Capture the cell that displays the provided text and extract its [x, y] central coordinate. 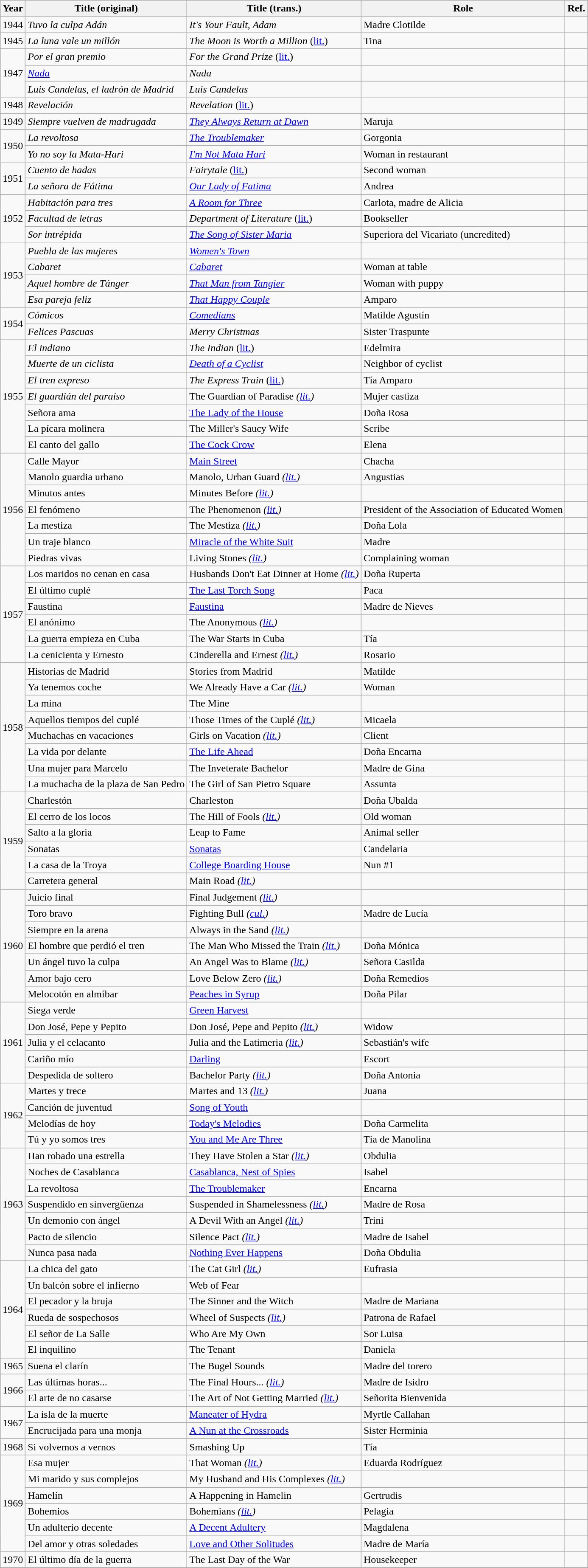
La mestiza [106, 526]
Main Road (lit.) [274, 881]
Gertrudis [463, 1495]
The Final Hours... (lit.) [274, 1382]
Cómicos [106, 315]
Historias de Madrid [106, 671]
The Moon is Worth a Million (lit.) [274, 41]
Melodías de hoy [106, 1123]
Year [13, 8]
Micaela [463, 720]
Encrucijada para una monja [106, 1430]
Esa pareja feliz [106, 299]
Today's Melodies [274, 1123]
Doña Carmelita [463, 1123]
Women's Town [274, 251]
1954 [13, 324]
Sister Traspunte [463, 332]
Woman [463, 687]
Doña Obdulia [463, 1253]
Han robado una estrella [106, 1156]
La cenicienta y Ernesto [106, 655]
Matilde [463, 671]
Doña Remedios [463, 978]
We Already Have a Car (lit.) [274, 687]
El señor de La Salle [106, 1334]
Complaining woman [463, 558]
Edelmira [463, 348]
Husbands Don't Eat Dinner at Home (lit.) [274, 574]
La vida por delante [106, 752]
Candelaria [463, 849]
1950 [13, 146]
La chica del gato [106, 1269]
Toro bravo [106, 913]
The Tenant [274, 1350]
Paca [463, 590]
Bookseller [463, 219]
Casablanca, Nest of Spies [274, 1172]
Role [463, 8]
Chacha [463, 461]
Señorita Bienvenida [463, 1398]
Nothing Ever Happens [274, 1253]
1965 [13, 1366]
Madre de María [463, 1544]
Minutes Before (lit.) [274, 493]
Old woman [463, 816]
Siega verde [106, 1011]
1956 [13, 509]
Doña Pilar [463, 994]
The Art of Not Getting Married (lit.) [274, 1398]
El cerro de los locos [106, 816]
Martes y trece [106, 1091]
Yo no soy la Mata-Hari [106, 154]
Maneater of Hydra [274, 1414]
Madre Clotilde [463, 25]
El inquilino [106, 1350]
1951 [13, 178]
College Boarding House [274, 865]
President of the Association of Educated Women [463, 510]
Madre [463, 542]
Those Times of the Cuplé (lit.) [274, 720]
1966 [13, 1390]
Tina [463, 41]
Escort [463, 1059]
Minutos antes [106, 493]
Main Street [274, 461]
Eufrasia [463, 1269]
The Mine [274, 703]
Who Are My Own [274, 1334]
The Last Day of the War [274, 1560]
1948 [13, 105]
Despedida de soltero [106, 1075]
The Express Train (lit.) [274, 380]
The Lady of the House [274, 412]
Del amor y otras soledades [106, 1544]
Don José, Pepe and Pepito (lit.) [274, 1027]
La muchacha de la plaza de San Pedro [106, 784]
Rueda de sospechosos [106, 1317]
I'm Not Mata Hari [274, 154]
Green Harvest [274, 1011]
Animal seller [463, 833]
Don José, Pepe y Pepito [106, 1027]
Charleston [274, 800]
Charlestón [106, 800]
Doña Ruperta [463, 574]
The Life Ahead [274, 752]
La guerra empieza en Cuba [106, 639]
Juicio final [106, 897]
La luna vale un millón [106, 41]
El arte de no casarse [106, 1398]
Silence Pact (lit.) [274, 1237]
Madre de Mariana [463, 1301]
Magdalena [463, 1528]
Una mujer para Marcelo [106, 768]
1944 [13, 25]
Doña Lola [463, 526]
Obdulia [463, 1156]
Luis Candelas, el ladrón de Madrid [106, 89]
1947 [13, 73]
Isabel [463, 1172]
La isla de la muerte [106, 1414]
Bohemios [106, 1512]
Song of Youth [274, 1107]
The Guardian of Paradise (lit.) [274, 396]
1962 [13, 1115]
Doña Ubalda [463, 800]
Doña Mónica [463, 946]
Death of a Cyclist [274, 364]
1949 [13, 121]
1964 [13, 1309]
A Room for Three [274, 203]
Muchachas en vacaciones [106, 736]
Maruja [463, 121]
Piedras vivas [106, 558]
It's Your Fault, Adam [274, 25]
A Nun at the Crossroads [274, 1430]
Carlota, madre de Alicia [463, 203]
La mina [106, 703]
Gorgonia [463, 138]
Rosario [463, 655]
Cariño mío [106, 1059]
Final Judgement (lit.) [274, 897]
Cinderella and Ernest (lit.) [274, 655]
Our Lady of Fatima [274, 186]
1960 [13, 946]
La pícara molinera [106, 428]
A Decent Adultery [274, 1528]
Madre del torero [463, 1366]
Myrtle Callahan [463, 1414]
Second woman [463, 170]
Julia and the Latimeria (lit.) [274, 1043]
El tren expreso [106, 380]
A Devil With an Angel (lit.) [274, 1220]
Fighting Bull (cul.) [274, 913]
Manolo guardia urbano [106, 477]
Un adulterio decente [106, 1528]
Ref. [576, 8]
Title (trans.) [274, 8]
Title (original) [106, 8]
The Man Who Missed the Train (lit.) [274, 946]
La señora de Fátima [106, 186]
Assunta [463, 784]
Andrea [463, 186]
Peaches in Syrup [274, 994]
The Hill of Fools (lit.) [274, 816]
Mujer castiza [463, 396]
An Angel Was to Blame (lit.) [274, 962]
El hombre que perdió el tren [106, 946]
Madre de Isidro [463, 1382]
Tía de Manolina [463, 1140]
Madre de Lucía [463, 913]
Señora ama [106, 412]
Woman in restaurant [463, 154]
Un balcón sobre el infierno [106, 1285]
Un demonio con ángel [106, 1220]
Pelagia [463, 1512]
Daniela [463, 1350]
El fenómeno [106, 510]
Web of Fear [274, 1285]
Scribe [463, 428]
Angustias [463, 477]
Bohemians (lit.) [274, 1512]
Noches de Casablanca [106, 1172]
1961 [13, 1043]
Cuento de hadas [106, 170]
1967 [13, 1422]
1955 [13, 396]
Widow [463, 1027]
The Mestiza (lit.) [274, 526]
Un ángel tuvo la culpa [106, 962]
Luis Candelas [274, 89]
1970 [13, 1560]
Por el gran premio [106, 57]
1945 [13, 41]
Nun #1 [463, 865]
Habitación para tres [106, 203]
Felices Pascuas [106, 332]
A Happening in Hamelin [274, 1495]
Superiora del Vicariato (uncredited) [463, 235]
Department of Literature (lit.) [274, 219]
Love and Other Solitudes [274, 1544]
Sebastián's wife [463, 1043]
You and Me Are Three [274, 1140]
They Always Return at Dawn [274, 121]
Suspended in Shamelessness (lit.) [274, 1204]
That Woman (lit.) [274, 1463]
Merry Christmas [274, 332]
Comedians [274, 315]
Nunca pasa nada [106, 1253]
Smashing Up [274, 1447]
Fairytale (lit.) [274, 170]
Muerte de un ciclista [106, 364]
Doña Encarna [463, 752]
Facultad de letras [106, 219]
Girls on Vacation (lit.) [274, 736]
El último día de la guerra [106, 1560]
Wheel of Suspects (lit.) [274, 1317]
1952 [13, 219]
Woman with puppy [463, 283]
Love Below Zero (lit.) [274, 978]
Canción de juventud [106, 1107]
Ya tenemos coche [106, 687]
My Husband and His Complexes (lit.) [274, 1479]
That Man from Tangier [274, 283]
El guardián del paraíso [106, 396]
Housekeeper [463, 1560]
Tú y yo somos tres [106, 1140]
Patrona de Rafael [463, 1317]
Bachelor Party (lit.) [274, 1075]
Madre de Nieves [463, 606]
The Miller's Saucy Wife [274, 428]
El último cuplé [106, 590]
Señora Casilda [463, 962]
The Phenomenon (lit.) [274, 510]
Sor Luisa [463, 1334]
Suena el clarín [106, 1366]
The Song of Sister Maria [274, 235]
Juana [463, 1091]
The Inveterate Bachelor [274, 768]
Siempre en la arena [106, 929]
1958 [13, 727]
Madre de Gina [463, 768]
That Happy Couple [274, 299]
Always in the Sand (lit.) [274, 929]
Eduarda Rodríguez [463, 1463]
El indiano [106, 348]
El canto del gallo [106, 445]
1963 [13, 1204]
The Indian (lit.) [274, 348]
The War Starts in Cuba [274, 639]
Aquellos tiempos del cuplé [106, 720]
Client [463, 736]
Doña Antonia [463, 1075]
Revelation (lit.) [274, 105]
The Sinner and the Witch [274, 1301]
Martes and 13 (lit.) [274, 1091]
Leap to Fame [274, 833]
The Bugel Sounds [274, 1366]
Revelación [106, 105]
Miracle of the White Suit [274, 542]
The Cat Girl (lit.) [274, 1269]
Trini [463, 1220]
Suspendido en sinvergüenza [106, 1204]
Doña Rosa [463, 412]
El pecador y la bruja [106, 1301]
Elena [463, 445]
La casa de la Troya [106, 865]
Puebla de las mujeres [106, 251]
Sister Herminia [463, 1430]
Sor intrépida [106, 235]
Matilde Agustín [463, 315]
The Last Torch Song [274, 590]
Pacto de silencio [106, 1237]
Si volvemos a vernos [106, 1447]
1968 [13, 1447]
Melocotón en almíbar [106, 994]
Manolo, Urban Guard (lit.) [274, 477]
1957 [13, 614]
Living Stones (lit.) [274, 558]
Los maridos no cenan en casa [106, 574]
El anónimo [106, 622]
1969 [13, 1503]
Stories from Madrid [274, 671]
Salto a la gloria [106, 833]
Amor bajo cero [106, 978]
Aquel hombre de Tánger [106, 283]
Amparo [463, 299]
Madre de Rosa [463, 1204]
Woman at table [463, 267]
Un traje blanco [106, 542]
The Cock Crow [274, 445]
1953 [13, 275]
For the Grand Prize (lit.) [274, 57]
Tuvo la culpa Adán [106, 25]
Darling [274, 1059]
Madre de Isabel [463, 1237]
The Anonymous (lit.) [274, 622]
Las últimas horas... [106, 1382]
1959 [13, 841]
Siempre vuelven de madrugada [106, 121]
Encarna [463, 1188]
Carretera general [106, 881]
Esa mujer [106, 1463]
Neighbor of cyclist [463, 364]
Julia y el celacanto [106, 1043]
Hamelín [106, 1495]
Tía Amparo [463, 380]
The Girl of San Pietro Square [274, 784]
They Have Stolen a Star (lit.) [274, 1156]
Mi marido y sus complejos [106, 1479]
Calle Mayor [106, 461]
